Return the [x, y] coordinate for the center point of the cell that contains the specified text.  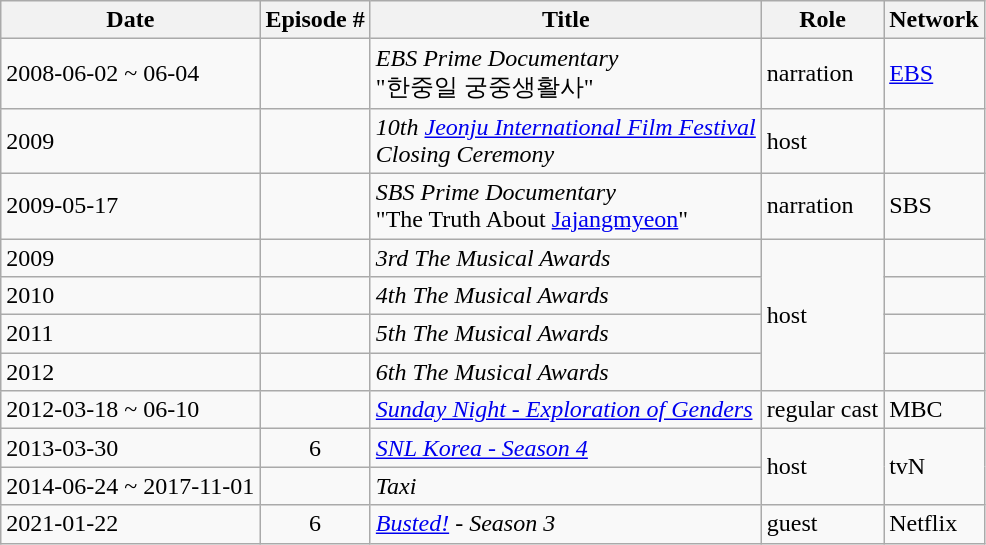
4th The Musical Awards [566, 296]
Netflix [934, 524]
SBS [934, 206]
Role [822, 20]
MBC [934, 410]
3rd The Musical Awards [566, 257]
Title [566, 20]
2021-01-22 [130, 524]
5th The Musical Awards [566, 334]
tvN [934, 467]
10th Jeonju International Film Festival Closing Ceremony [566, 140]
guest [822, 524]
SNL Korea - Season 4 [566, 448]
Sunday Night - Exploration of Genders [566, 410]
2014-06-24 ~ 2017-11-01 [130, 486]
2012-03-18 ~ 06-10 [130, 410]
2008-06-02 ~ 06-04 [130, 74]
2012 [130, 372]
6th The Musical Awards [566, 372]
Episode # [315, 20]
2011 [130, 334]
EBS [934, 74]
2013-03-30 [130, 448]
2009-05-17 [130, 206]
EBS Prime Documentary "한중일 궁중생활사" [566, 74]
2010 [130, 296]
Date [130, 20]
SBS Prime Documentary "The Truth About Jajangmyeon" [566, 206]
Taxi [566, 486]
Busted! - Season 3 [566, 524]
regular cast [822, 410]
Network [934, 20]
